For the text-containing cell, return its midpoint in [X, Y] coordinate format. 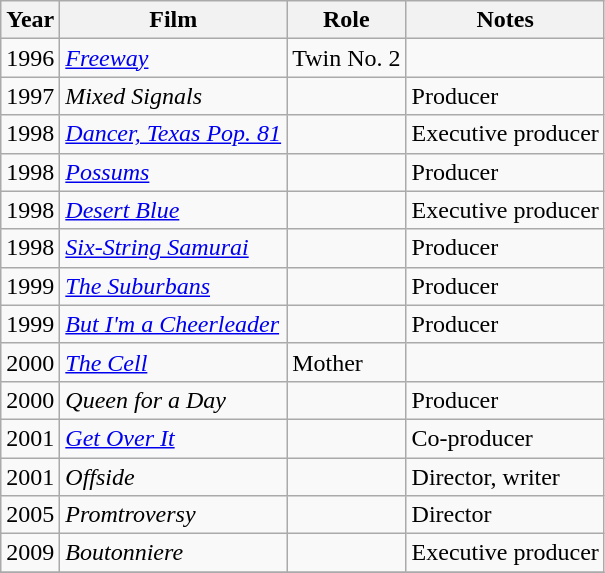
Mixed Signals [174, 96]
Dancer, Texas Pop. 81 [174, 134]
Mother [346, 362]
Six-String Samurai [174, 248]
Get Over It [174, 438]
Film [174, 20]
Co-producer [505, 438]
Offside [174, 477]
2009 [30, 553]
Role [346, 20]
Freeway [174, 58]
Twin No. 2 [346, 58]
1996 [30, 58]
Boutonniere [174, 553]
2005 [30, 515]
Director, writer [505, 477]
Promtroversy [174, 515]
Notes [505, 20]
Year [30, 20]
Director [505, 515]
But I'm a Cheerleader [174, 324]
Desert Blue [174, 210]
The Cell [174, 362]
The Suburbans [174, 286]
Queen for a Day [174, 400]
Possums [174, 172]
1997 [30, 96]
